Find where the given text appears and provide that cell's center as (X, Y) coordinate. 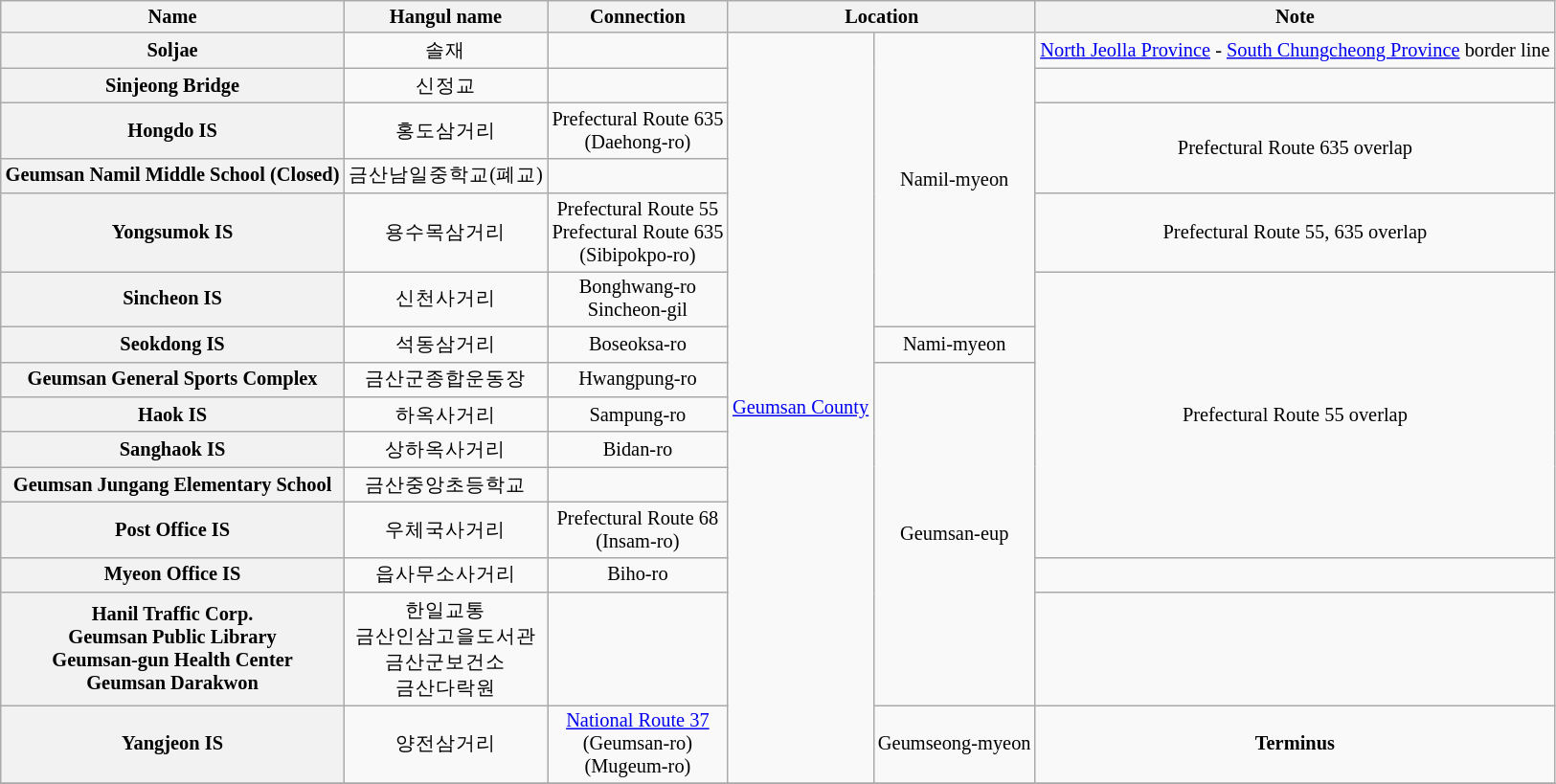
Terminus (1295, 744)
Geumsan Namil Middle School (Closed) (172, 176)
금산중앙초등학교 (445, 484)
Prefectural Route 55 overlap (1295, 414)
Geumsan General Sports Complex (172, 379)
신정교 (445, 86)
Geumsan County (801, 408)
Boseoksa-ro (638, 345)
Bonghwang-roSincheon-gil (638, 299)
용수목삼거리 (445, 233)
Geumsan-eup (954, 534)
Nami-myeon (954, 345)
상하옥사거리 (445, 450)
읍사무소사거리 (445, 574)
Yangjeon IS (172, 744)
Yongsumok IS (172, 233)
Biho-ro (638, 574)
Location (881, 16)
양전삼거리 (445, 744)
Myeon Office IS (172, 574)
Geumseong-myeon (954, 744)
Hangul name (445, 16)
Prefectural Route 55, 635 overlap (1295, 233)
Prefectural Route 635(Daehong-ro) (638, 130)
솔재 (445, 50)
Name (172, 16)
하옥사거리 (445, 414)
Haok IS (172, 414)
석동삼거리 (445, 345)
Hwangpung-ro (638, 379)
신천사거리 (445, 299)
Prefectural Route 68(Insam-ro) (638, 529)
North Jeolla Province - South Chungcheong Province border line (1295, 50)
Post Office IS (172, 529)
한일교통금산인삼고을도서관금산군보건소금산다락원 (445, 649)
Prefectural Route 55Prefectural Route 635(Sibipokpo-ro) (638, 233)
National Route 37(Geumsan-ro)(Mugeum-ro) (638, 744)
금산군종합운동장 (445, 379)
Note (1295, 16)
Geumsan Jungang Elementary School (172, 484)
Namil-myeon (954, 180)
Prefectural Route 635 overlap (1295, 147)
Bidan-ro (638, 450)
Seokdong IS (172, 345)
홍도삼거리 (445, 130)
Sanghaok IS (172, 450)
Connection (638, 16)
Hanil Traffic Corp.Geumsan Public LibraryGeumsan-gun Health CenterGeumsan Darakwon (172, 649)
Sinjeong Bridge (172, 86)
우체국사거리 (445, 529)
Sampung-ro (638, 414)
Sincheon IS (172, 299)
Hongdo IS (172, 130)
금산남일중학교(폐교) (445, 176)
Soljae (172, 50)
